Return the [x, y] coordinate for the center point of the cell that contains the specified text.  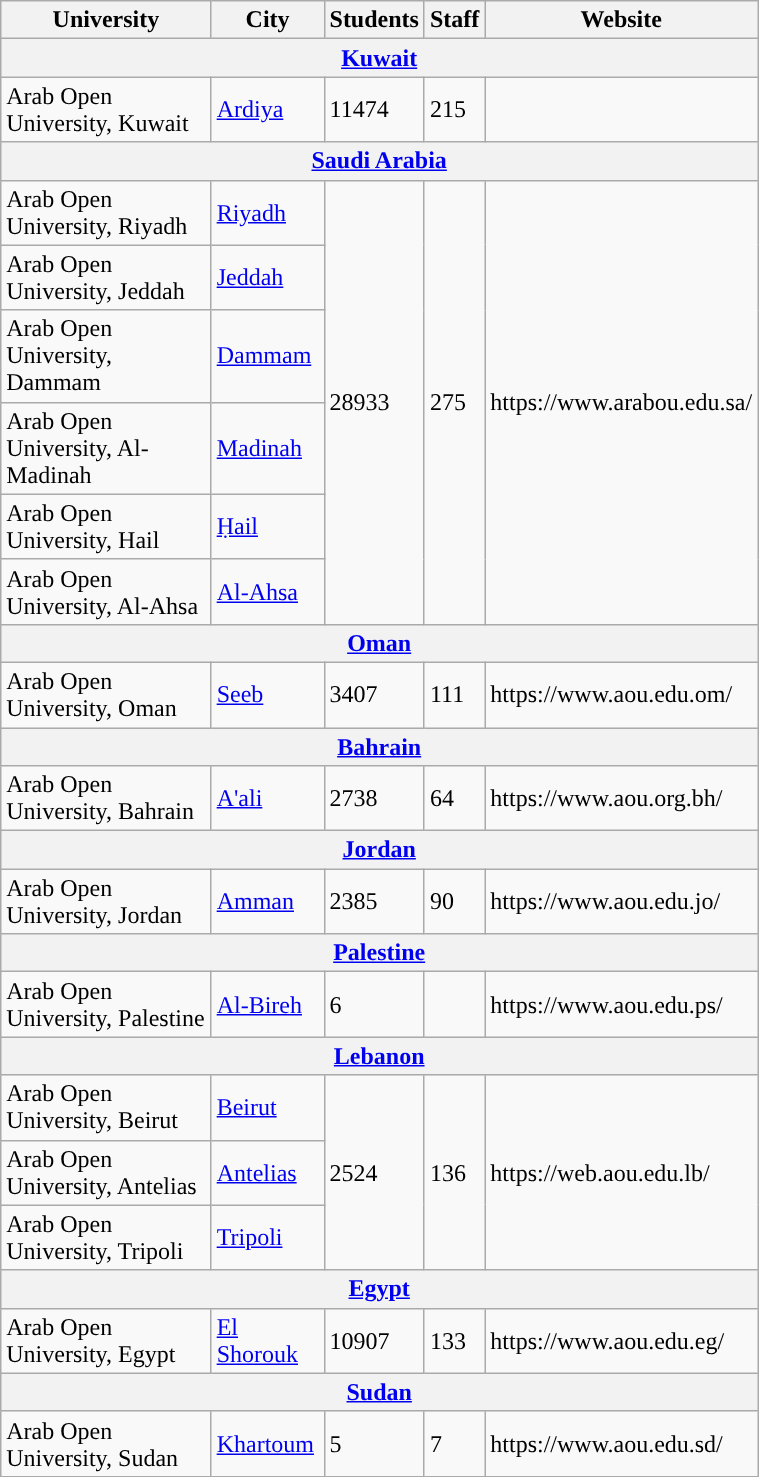
Al-Bireh [268, 1004]
Arab Open University, Palestine [106, 1004]
3407 [374, 694]
2524 [374, 1172]
https://www.aou.edu.jo/ [622, 902]
2738 [374, 798]
10907 [374, 1340]
Khartoum [268, 1444]
Students [374, 20]
Jordan [380, 850]
28933 [374, 402]
Arab Open University, Antelias [106, 1172]
Sudan [380, 1392]
Palestine [380, 953]
Lebanon [380, 1056]
136 [454, 1172]
University [106, 20]
https://www.aou.edu.om/ [622, 694]
Tripoli [268, 1238]
Saudi Arabia [380, 161]
6 [374, 1004]
A'ali [268, 798]
Beirut [268, 1108]
11474 [374, 110]
Arab Open University, Bahrain [106, 798]
7 [454, 1444]
64 [454, 798]
El Shorouk [268, 1340]
Arab Open University, Beirut [106, 1108]
111 [454, 694]
Oman [380, 643]
Madinah [268, 448]
275 [454, 402]
Ardiya [268, 110]
5 [374, 1444]
Arab Open University, Oman [106, 694]
Website [622, 20]
Arab Open University, Riyadh [106, 212]
Arab Open University, Jeddah [106, 278]
Arab Open University, Kuwait [106, 110]
Arab Open University, Al-Ahsa [106, 592]
City [268, 20]
https://www.aou.edu.eg/ [622, 1340]
Amman [268, 902]
Kuwait [380, 58]
90 [454, 902]
Ḥail [268, 526]
Seeb [268, 694]
https://www.aou.edu.sd/ [622, 1444]
Arab Open University, Dammam [106, 356]
https://www.aou.org.bh/ [622, 798]
Egypt [380, 1289]
https://web.aou.edu.lb/ [622, 1172]
Arab Open University, Jordan [106, 902]
Arab Open University, Sudan [106, 1444]
Jeddah [268, 278]
Staff [454, 20]
215 [454, 110]
Dammam [268, 356]
Antelias [268, 1172]
https://www.arabou.edu.sa/ [622, 402]
Bahrain [380, 747]
Riyadh [268, 212]
2385 [374, 902]
133 [454, 1340]
Arab Open University, Al-Madinah [106, 448]
Arab Open University, Hail [106, 526]
Arab Open University, Egypt [106, 1340]
Al-Ahsa [268, 592]
Arab Open University, Tripoli [106, 1238]
https://www.aou.edu.ps/ [622, 1004]
